Output the (X, Y) coordinate of the center of the cell containing the given text.  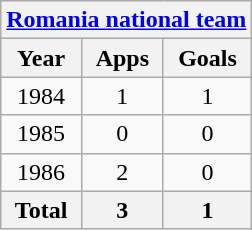
Apps (122, 58)
3 (122, 210)
Goals (208, 58)
1986 (42, 172)
1985 (42, 134)
Year (42, 58)
2 (122, 172)
1984 (42, 96)
Romania national team (126, 20)
Total (42, 210)
